Pinpoint the cell where the given text exists, returning its [x, y] midpoint coordinate. 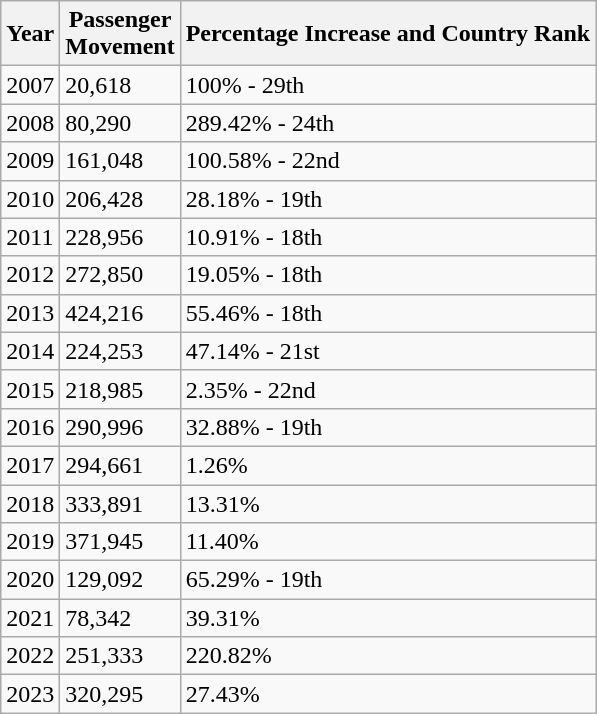
2019 [30, 542]
206,428 [120, 199]
2007 [30, 85]
47.14% - 21st [388, 351]
2008 [30, 123]
27.43% [388, 694]
218,985 [120, 389]
Year [30, 34]
2.35% - 22nd [388, 389]
2010 [30, 199]
333,891 [120, 503]
13.31% [388, 503]
19.05% - 18th [388, 275]
2023 [30, 694]
65.29% - 19th [388, 580]
20,618 [120, 85]
224,253 [120, 351]
2012 [30, 275]
220.82% [388, 656]
424,216 [120, 313]
371,945 [120, 542]
1.26% [388, 465]
10.91% - 18th [388, 237]
2014 [30, 351]
100% - 29th [388, 85]
2022 [30, 656]
2016 [30, 427]
251,333 [120, 656]
11.40% [388, 542]
100.58% - 22nd [388, 161]
228,956 [120, 237]
129,092 [120, 580]
320,295 [120, 694]
2013 [30, 313]
161,048 [120, 161]
2020 [30, 580]
272,850 [120, 275]
2011 [30, 237]
2009 [30, 161]
2017 [30, 465]
55.46% - 18th [388, 313]
294,661 [120, 465]
32.88% - 19th [388, 427]
78,342 [120, 618]
2021 [30, 618]
39.31% [388, 618]
80,290 [120, 123]
2018 [30, 503]
PassengerMovement [120, 34]
289.42% - 24th [388, 123]
290,996 [120, 427]
Percentage Increase and Country Rank [388, 34]
28.18% - 19th [388, 199]
2015 [30, 389]
